Pinpoint the cell where the given text exists, returning its [x, y] midpoint coordinate. 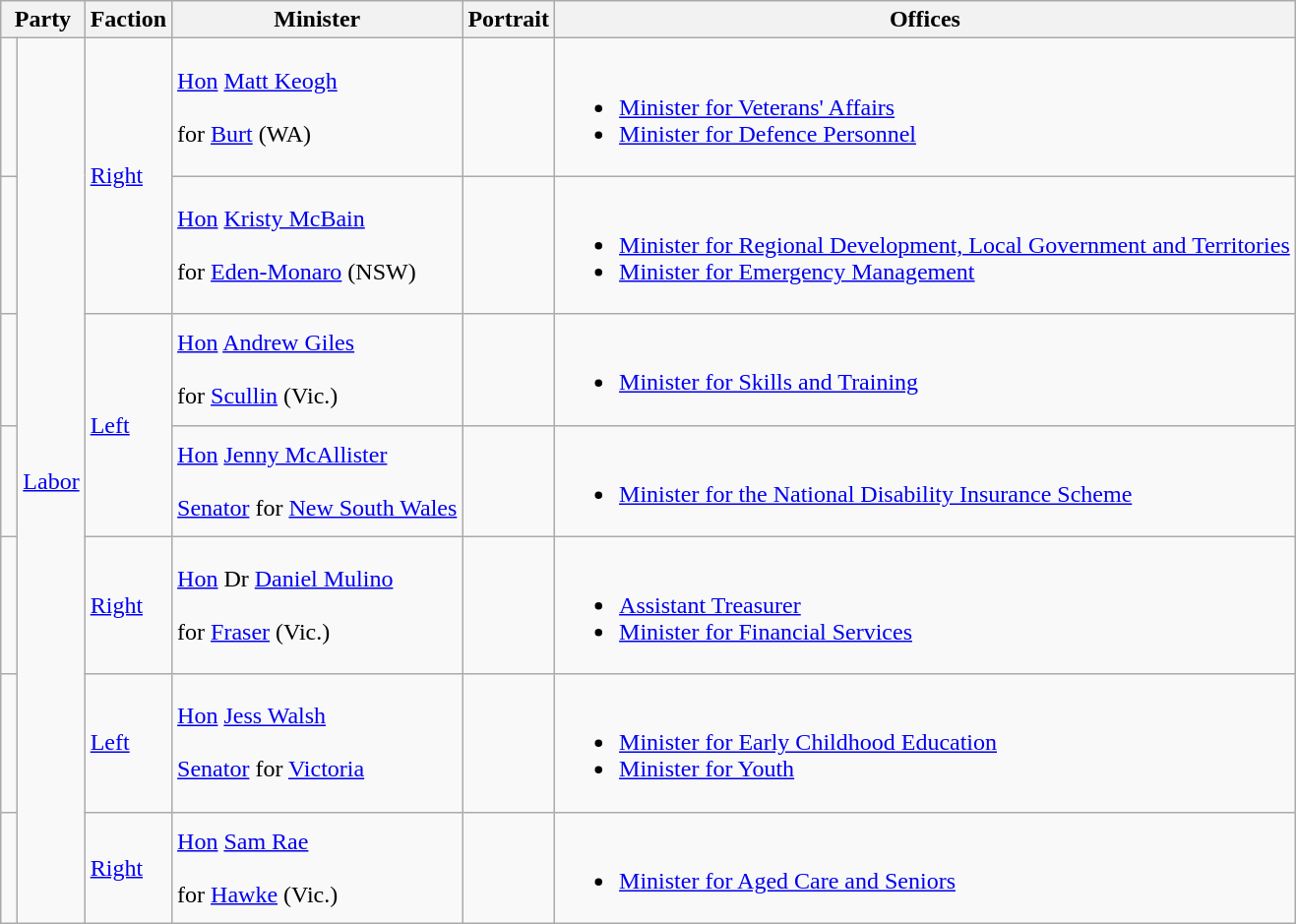
Minister for Regional Development, Local Government and TerritoriesMinister for Emergency Management [925, 245]
Hon Sam Rae for Hawke (Vic.) [317, 868]
Labor [51, 480]
Minister for Aged Care and Seniors [925, 868]
Hon Dr Daniel Mulino for Fraser (Vic.) [317, 605]
Faction [128, 20]
Party [43, 20]
Hon Andrew Giles for Scullin (Vic.) [317, 370]
Hon Kristy McBain for Eden-Monaro (NSW) [317, 245]
Hon Matt Keogh for Burt (WA) [317, 107]
Portrait [509, 20]
Minister for Skills and Training [925, 370]
Minister for the National Disability Insurance Scheme [925, 480]
Minister for Early Childhood EducationMinister for Youth [925, 743]
Offices [925, 20]
Assistant TreasurerMinister for Financial Services [925, 605]
Hon Jess WalshSenator for Victoria [317, 743]
Minister for Veterans' AffairsMinister for Defence Personnel [925, 107]
Hon Jenny McAllisterSenator for New South Wales [317, 480]
Minister [317, 20]
